Provide the (x, y) coordinate of the cell's center where the given text is located.  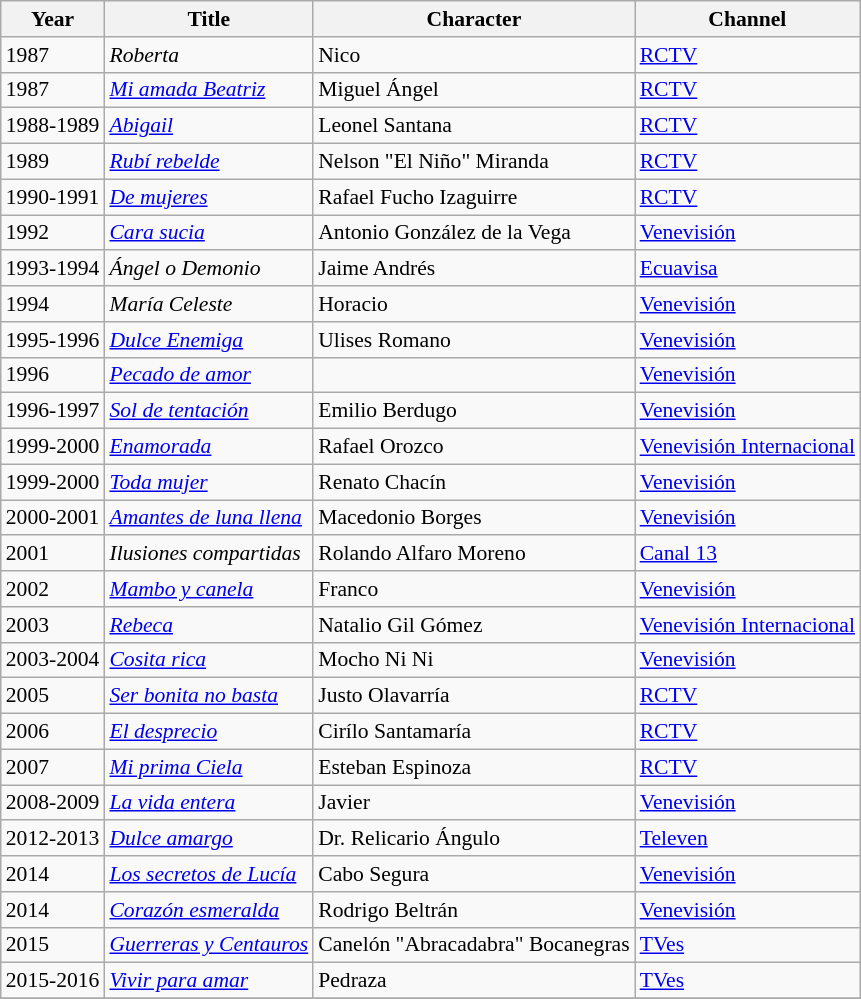
Emilio Berdugo (474, 411)
1993-1994 (53, 269)
Canelón "Abracadabra" Bocanegras (474, 945)
Los secretos de Lucía (208, 874)
Rolando Alfaro Moreno (474, 554)
2000-2001 (53, 518)
Renato Chacín (474, 482)
Enamorada (208, 447)
2008-2009 (53, 803)
1995-1996 (53, 340)
Miguel Ángel (474, 90)
La vida entera (208, 803)
Horacio (474, 304)
2006 (53, 732)
Corazón esmeralda (208, 910)
1988-1989 (53, 126)
Franco (474, 589)
Rebeca (208, 625)
Ángel o Demonio (208, 269)
1990-1991 (53, 197)
Mocho Ni Ni (474, 660)
Javier (474, 803)
Year (53, 19)
Rubí rebelde (208, 162)
Cosita rica (208, 660)
Title (208, 19)
2003 (53, 625)
2007 (53, 767)
2001 (53, 554)
Nico (474, 55)
Amantes de luna llena (208, 518)
Natalio Gil Gómez (474, 625)
Dr. Relicario Ángulo (474, 839)
De mujeres (208, 197)
Dulce amargo (208, 839)
Canal 13 (748, 554)
2015-2016 (53, 981)
2002 (53, 589)
Ilusiones compartidas (208, 554)
1996-1997 (53, 411)
Channel (748, 19)
Cirílo Santamaría (474, 732)
Rafael Orozco (474, 447)
El desprecio (208, 732)
2005 (53, 696)
Mambo y canela (208, 589)
Justo Olavarría (474, 696)
Macedonio Borges (474, 518)
Mi amada Beatriz (208, 90)
Televen (748, 839)
Antonio González de la Vega (474, 233)
Rodrigo Beltrán (474, 910)
Ser bonita no basta (208, 696)
Roberta (208, 55)
Cabo Segura (474, 874)
1996 (53, 375)
Abigail (208, 126)
Cara sucia (208, 233)
Guerreras y Centauros (208, 945)
Mi prima Ciela (208, 767)
2012-2013 (53, 839)
2003-2004 (53, 660)
Ulises Romano (474, 340)
1992 (53, 233)
María Celeste (208, 304)
Pecado de amor (208, 375)
Vivir para amar (208, 981)
Leonel Santana (474, 126)
Dulce Enemiga (208, 340)
Rafael Fucho Izaguirre (474, 197)
Jaime Andrés (474, 269)
2015 (53, 945)
Character (474, 19)
Toda mujer (208, 482)
Pedraza (474, 981)
Ecuavisa (748, 269)
Nelson "El Niño" Miranda (474, 162)
Sol de tentación (208, 411)
Esteban Espinoza (474, 767)
1989 (53, 162)
1994 (53, 304)
